Find where the given text appears and provide that cell's center as (x, y) coordinate. 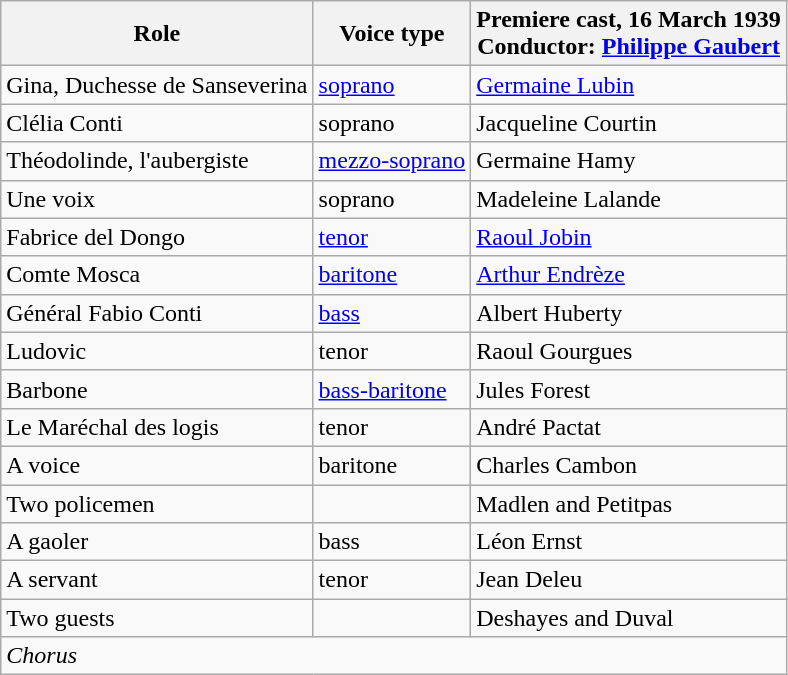
Charles Cambon (629, 465)
Raoul Gourgues (629, 351)
Fabrice del Dongo (157, 237)
Ludovic (157, 351)
Jules Forest (629, 389)
mezzo-soprano (392, 161)
Premiere cast, 16 March 1939Conductor: Philippe Gaubert (629, 34)
A voice (157, 465)
Léon Ernst (629, 542)
A gaoler (157, 542)
A servant (157, 580)
Germaine Hamy (629, 161)
Jacqueline Courtin (629, 123)
Germaine Lubin (629, 85)
Madeleine Lalande (629, 199)
Théodolinde, l'aubergiste (157, 161)
Une voix (157, 199)
Raoul Jobin (629, 237)
Général Fabio Conti (157, 313)
bass-baritone (392, 389)
Role (157, 34)
Jean Deleu (629, 580)
Gina, Duchesse de Sanseverina (157, 85)
Chorus (394, 656)
Barbone (157, 389)
Voice type (392, 34)
Comte Mosca (157, 275)
Albert Huberty (629, 313)
Le Maréchal des logis (157, 427)
Two guests (157, 618)
André Pactat (629, 427)
Arthur Endrèze (629, 275)
Madlen and Petitpas (629, 503)
Two policemen (157, 503)
Deshayes and Duval (629, 618)
Clélia Conti (157, 123)
